Find where the given text appears and provide that cell's center as [x, y] coordinate. 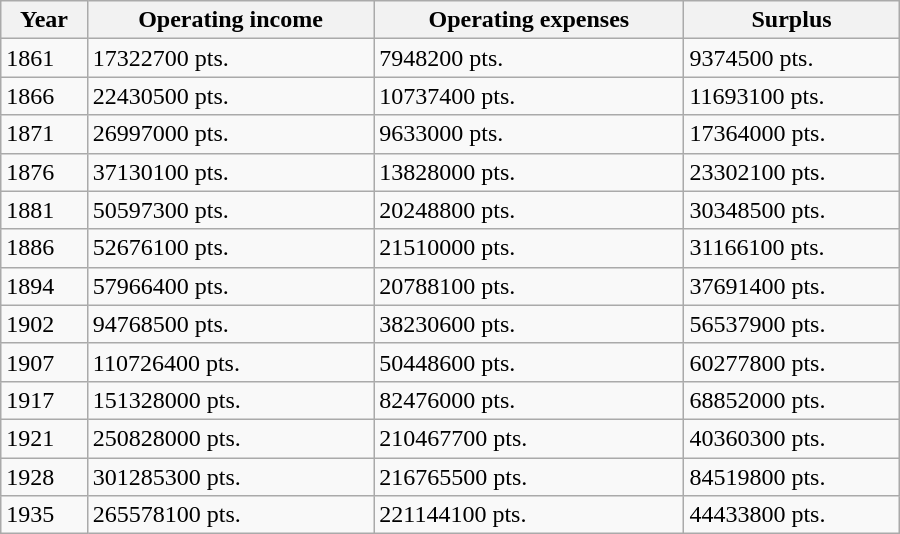
1894 [44, 286]
37691400 pts. [792, 286]
60277800 pts. [792, 362]
1876 [44, 172]
84519800 pts. [792, 477]
50597300 pts. [230, 210]
151328000 pts. [230, 400]
1928 [44, 477]
30348500 pts. [792, 210]
1902 [44, 324]
216765500 pts. [529, 477]
1871 [44, 134]
38230600 pts. [529, 324]
68852000 pts. [792, 400]
1921 [44, 438]
17322700 pts. [230, 58]
1866 [44, 96]
10737400 pts. [529, 96]
301285300 pts. [230, 477]
52676100 pts. [230, 248]
40360300 pts. [792, 438]
7948200 pts. [529, 58]
250828000 pts. [230, 438]
21510000 pts. [529, 248]
1886 [44, 248]
110726400 pts. [230, 362]
94768500 pts. [230, 324]
13828000 pts. [529, 172]
56537900 pts. [792, 324]
9374500 pts. [792, 58]
17364000 pts. [792, 134]
Operating expenses [529, 20]
22430500 pts. [230, 96]
Operating income [230, 20]
44433800 pts. [792, 515]
11693100 pts. [792, 96]
221144100 pts. [529, 515]
57966400 pts. [230, 286]
37130100 pts. [230, 172]
1881 [44, 210]
210467700 pts. [529, 438]
Surplus [792, 20]
1861 [44, 58]
1917 [44, 400]
26997000 pts. [230, 134]
20248800 pts. [529, 210]
23302100 pts. [792, 172]
31166100 pts. [792, 248]
50448600 pts. [529, 362]
1935 [44, 515]
1907 [44, 362]
82476000 pts. [529, 400]
20788100 pts. [529, 286]
Year [44, 20]
265578100 pts. [230, 515]
9633000 pts. [529, 134]
